Find where the given text appears and provide that cell's center as (X, Y) coordinate. 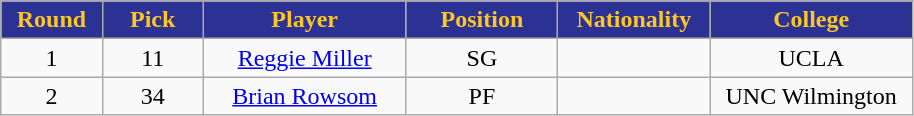
Pick (152, 20)
Reggie Miller (304, 58)
PF (482, 96)
SG (482, 58)
34 (152, 96)
Round (52, 20)
1 (52, 58)
College (812, 20)
11 (152, 58)
Player (304, 20)
UNC Wilmington (812, 96)
Brian Rowsom (304, 96)
2 (52, 96)
Nationality (634, 20)
Position (482, 20)
UCLA (812, 58)
